Identify which cell holds the provided text, then report its [x, y] central coordinate. 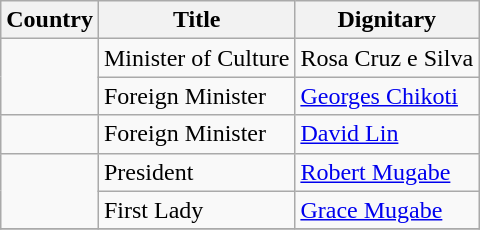
Georges Chikoti [387, 96]
Dignitary [387, 20]
Robert Mugabe [387, 172]
Rosa Cruz e Silva [387, 58]
Title [196, 20]
First Lady [196, 210]
Country [50, 20]
David Lin [387, 134]
Minister of Culture [196, 58]
Grace Mugabe [387, 210]
President [196, 172]
